Locate the cell with the specified text and output its [x, y] center coordinate. 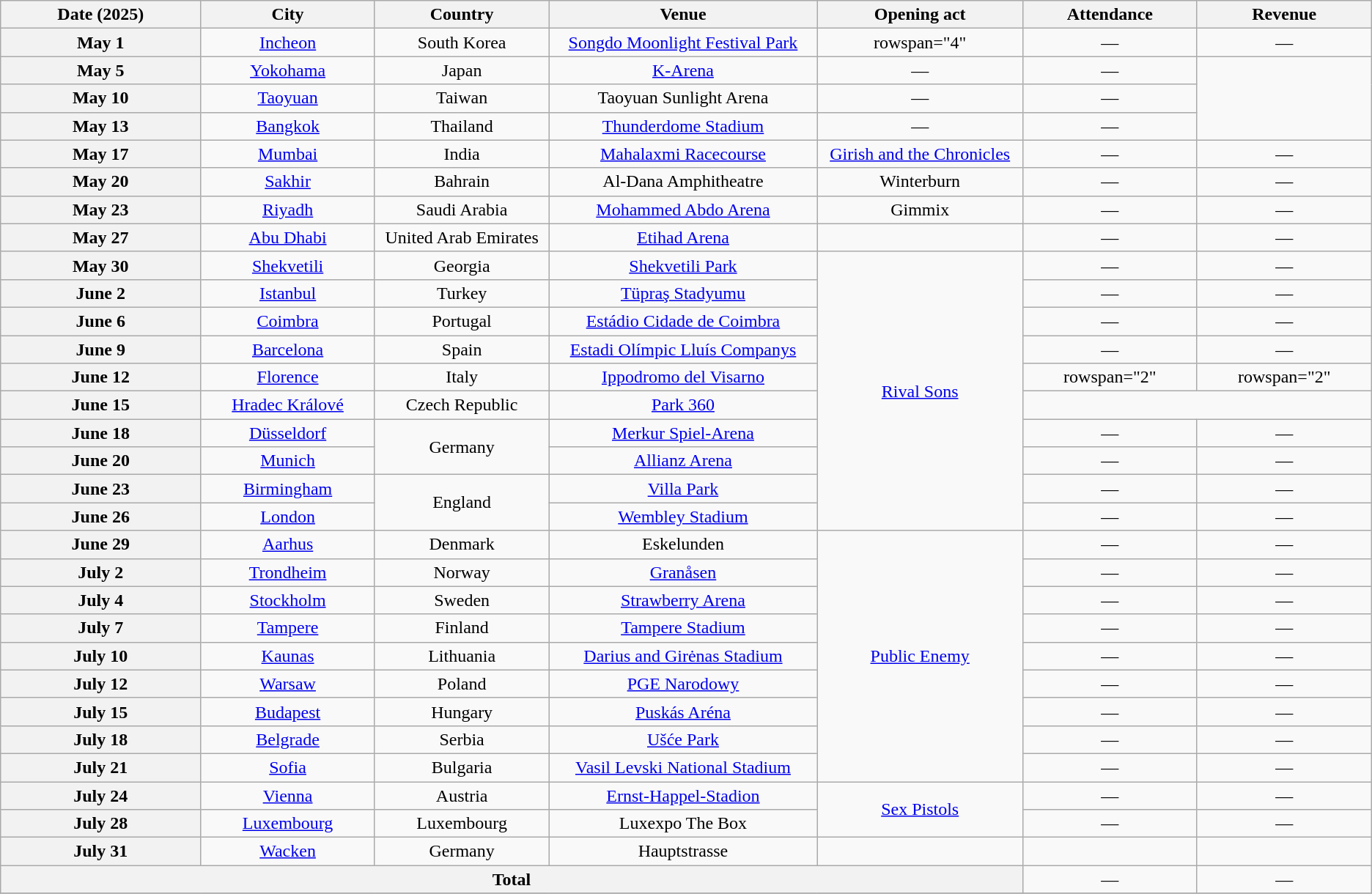
June 29 [101, 544]
Hauptstrasse [683, 851]
Hradec Králové [288, 405]
Mohammed Abdo Arena [683, 210]
Vasil Levski National Stadium [683, 767]
London [288, 517]
Warsaw [288, 684]
July 18 [101, 739]
June 15 [101, 405]
Coimbra [288, 321]
Norway [462, 572]
May 23 [101, 210]
Allianz Arena [683, 461]
Hungary [462, 712]
Sweden [462, 600]
Incheon [288, 43]
Al-Dana Amphitheatre [683, 182]
Trondheim [288, 572]
Italy [462, 377]
Bangkok [288, 126]
Vienna [288, 795]
Lithuania [462, 656]
Date (2025) [101, 15]
Tampere Stadium [683, 628]
Estádio Cidade de Coimbra [683, 321]
Munich [288, 461]
June 9 [101, 350]
June 26 [101, 517]
May 27 [101, 237]
June 12 [101, 377]
Mahalaxmi Racecourse [683, 154]
Granåsen [683, 572]
Sex Pistols [920, 809]
May 10 [101, 98]
Tampere [288, 628]
Luxexpo The Box [683, 824]
Total [512, 879]
Opening act [920, 15]
Shekvetili [288, 265]
Spain [462, 350]
Austria [462, 795]
July 21 [101, 767]
Thunderdome Stadium [683, 126]
Taiwan [462, 98]
Tüpraş Stadyumu [683, 293]
July 7 [101, 628]
Bahrain [462, 182]
Riyadh [288, 210]
Revenue [1284, 15]
Abu Dhabi [288, 237]
Villa Park [683, 489]
Public Enemy [920, 657]
July 4 [101, 600]
PGE Narodowy [683, 684]
Belgrade [288, 739]
July 24 [101, 795]
July 31 [101, 851]
Saudi Arabia [462, 210]
Turkey [462, 293]
Kaunas [288, 656]
Merkur Spiel-Arena [683, 433]
Winterburn [920, 182]
Ernst-Happel-Stadion [683, 795]
Istanbul [288, 293]
Birmingham [288, 489]
Barcelona [288, 350]
Shekvetili Park [683, 265]
Ippodromo del Visarno [683, 377]
June 2 [101, 293]
Aarhus [288, 544]
Eskelunden [683, 544]
Attendance [1110, 15]
Poland [462, 684]
England [462, 503]
Estadi Olímpic Lluís Companys [683, 350]
Wacken [288, 851]
Etihad Arena [683, 237]
Portugal [462, 321]
Gimmix [920, 210]
Sofia [288, 767]
Wembley Stadium [683, 517]
May 17 [101, 154]
Taoyuan Sunlight Arena [683, 98]
Finland [462, 628]
Georgia [462, 265]
Yokohama [288, 70]
Darius and Girėnas Stadium [683, 656]
Japan [462, 70]
Taoyuan [288, 98]
Songdo Moonlight Festival Park [683, 43]
July 2 [101, 572]
Budapest [288, 712]
Country [462, 15]
India [462, 154]
City [288, 15]
June 6 [101, 321]
July 12 [101, 684]
Düsseldorf [288, 433]
Venue [683, 15]
Strawberry Arena [683, 600]
Czech Republic [462, 405]
Sakhir [288, 182]
United Arab Emirates [462, 237]
Stockholm [288, 600]
Mumbai [288, 154]
Park 360 [683, 405]
May 20 [101, 182]
June 20 [101, 461]
Rival Sons [920, 391]
May 1 [101, 43]
South Korea [462, 43]
May 13 [101, 126]
Puskás Aréna [683, 712]
May 30 [101, 265]
rowspan="4" [920, 43]
May 5 [101, 70]
Serbia [462, 739]
Florence [288, 377]
June 23 [101, 489]
Ušće Park [683, 739]
Thailand [462, 126]
K-Arena [683, 70]
June 18 [101, 433]
July 28 [101, 824]
July 15 [101, 712]
July 10 [101, 656]
Bulgaria [462, 767]
Denmark [462, 544]
Girish and the Chronicles [920, 154]
